Provide the (X, Y) coordinate of the cell's center where the given text is located.  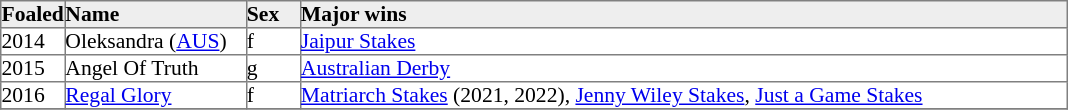
Angel Of Truth (156, 68)
2014 (33, 42)
2015 (33, 68)
Major wins (683, 14)
2016 (33, 96)
Oleksandra (AUS) (156, 42)
Australian Derby (683, 68)
Regal Glory (156, 96)
Sex (273, 14)
Jaipur Stakes (683, 42)
Matriarch Stakes (2021, 2022), Jenny Wiley Stakes, Just a Game Stakes (683, 96)
g (273, 68)
Foaled (33, 14)
Name (156, 14)
